Output the [X, Y] coordinate of the center of the cell containing the given text.  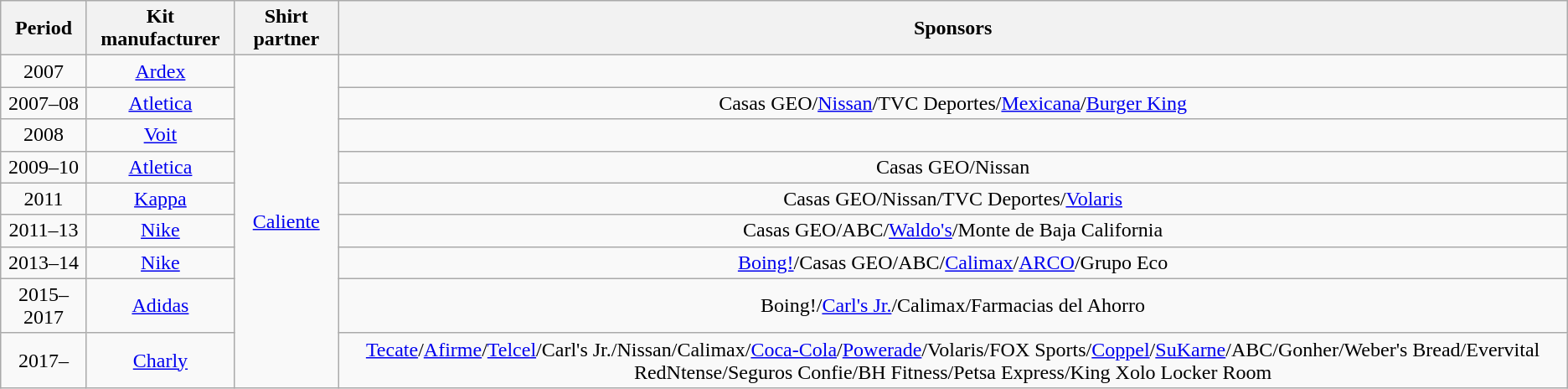
2017– [44, 360]
Casas GEO/Nissan/TVC Deportes/Mexicana/Burger King [953, 103]
2015–2017 [44, 305]
Charly [160, 360]
2009–10 [44, 167]
Voit [160, 135]
Casas GEO/ABC/Waldo's/Monte de Baja California [953, 231]
Boing!/Casas GEO/ABC/Calimax/ARCO/Grupo Eco [953, 262]
Shirt partner [286, 29]
Kit manufacturer [160, 29]
Kappa [160, 199]
2007 [44, 71]
Period [44, 29]
Casas GEO/Nissan/TVC Deportes/Volaris [953, 199]
Adidas [160, 305]
2007–08 [44, 103]
2013–14 [44, 262]
Ardex [160, 71]
Sponsors [953, 29]
Boing!/Carl's Jr./Calimax/Farmacias del Ahorro [953, 305]
2011 [44, 199]
Caliente [286, 221]
Casas GEO/Nissan [953, 167]
2011–13 [44, 231]
2008 [44, 135]
